Locate the cell with the specified text and output its [x, y] center coordinate. 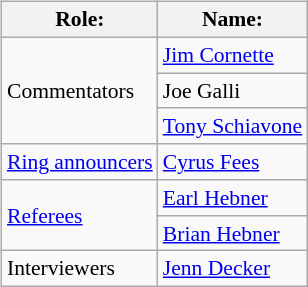
Joe Galli [233, 91]
Cyrus Fees [233, 162]
Commentators [80, 90]
Name: [233, 20]
Interviewers [80, 269]
Tony Schiavone [233, 126]
Jim Cornette [233, 55]
Jenn Decker [233, 269]
Role: [80, 20]
Earl Hebner [233, 198]
Brian Hebner [233, 233]
Ring announcers [80, 162]
Referees [80, 216]
